Detect which cell encompasses the target text, then output its (X, Y) center coordinate. 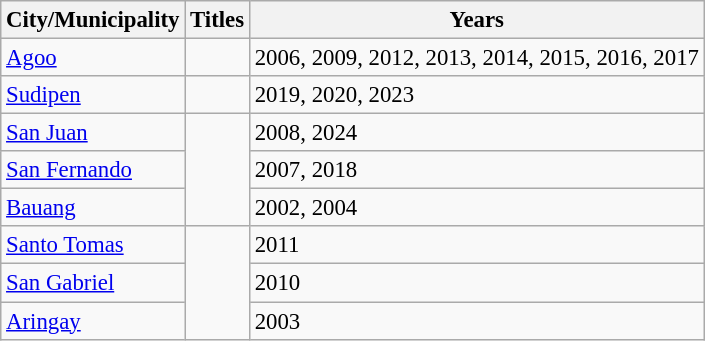
2011 (476, 245)
Bauang (93, 208)
San Fernando (93, 170)
San Juan (93, 133)
2002, 2004 (476, 208)
2006, 2009, 2012, 2013, 2014, 2015, 2016, 2017 (476, 58)
2008, 2024 (476, 133)
San Gabriel (93, 283)
Aringay (93, 321)
Agoo (93, 58)
2003 (476, 321)
Santo Tomas (93, 245)
City/Municipality (93, 20)
Sudipen (93, 95)
2019, 2020, 2023 (476, 95)
2007, 2018 (476, 170)
Titles (218, 20)
2010 (476, 283)
Years (476, 20)
